Determine the [x, y] coordinate at the center of the cell enclosing the given text.  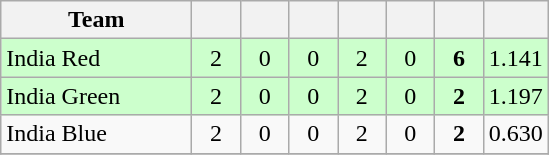
0.630 [516, 134]
6 [460, 58]
1.141 [516, 58]
Team [96, 20]
India Green [96, 96]
India Red [96, 58]
India Blue [96, 134]
1.197 [516, 96]
